Return (x, y) of the center of cell containing provided text 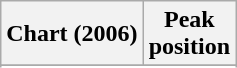
Peakposition (189, 34)
Chart (2006) (72, 34)
